Detect which cell encompasses the target text, then output its (X, Y) center coordinate. 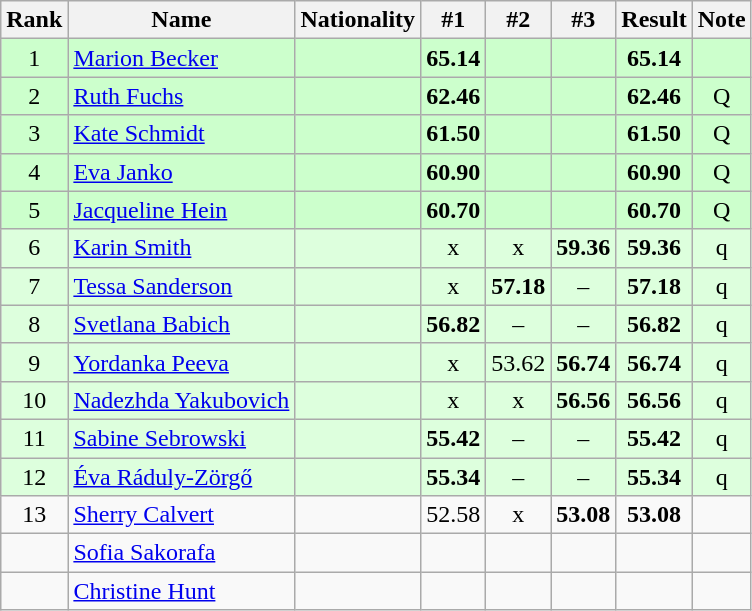
Eva Janko (182, 172)
Sherry Calvert (182, 515)
Sabine Sebrowski (182, 438)
Result (654, 20)
Name (182, 20)
Ruth Fuchs (182, 96)
7 (34, 286)
Rank (34, 20)
Christine Hunt (182, 591)
Kate Schmidt (182, 134)
5 (34, 210)
11 (34, 438)
Svetlana Babich (182, 324)
Karin Smith (182, 248)
Marion Becker (182, 58)
4 (34, 172)
Sofia Sakorafa (182, 553)
Yordanka Peeva (182, 362)
2 (34, 96)
Éva Ráduly-Zörgő (182, 477)
6 (34, 248)
#1 (454, 20)
Jacqueline Hein (182, 210)
8 (34, 324)
#2 (518, 20)
1 (34, 58)
Nadezhda Yakubovich (182, 400)
#3 (584, 20)
13 (34, 515)
9 (34, 362)
52.58 (454, 515)
Tessa Sanderson (182, 286)
Nationality (358, 20)
Note (722, 20)
53.62 (518, 362)
12 (34, 477)
10 (34, 400)
3 (34, 134)
